Scan for the cell matching the given text and deliver its [X, Y] coordinate at center. 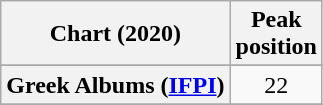
Chart (2020) [116, 34]
Greek Albums (IFPI) [116, 85]
22 [276, 85]
Peakposition [276, 34]
